Pinpoint the cell where the given text exists, returning its [X, Y] midpoint coordinate. 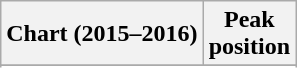
Chart (2015–2016) [102, 34]
Peakposition [249, 34]
